Return the [x, y] coordinate for the center point of the cell that contains the specified text.  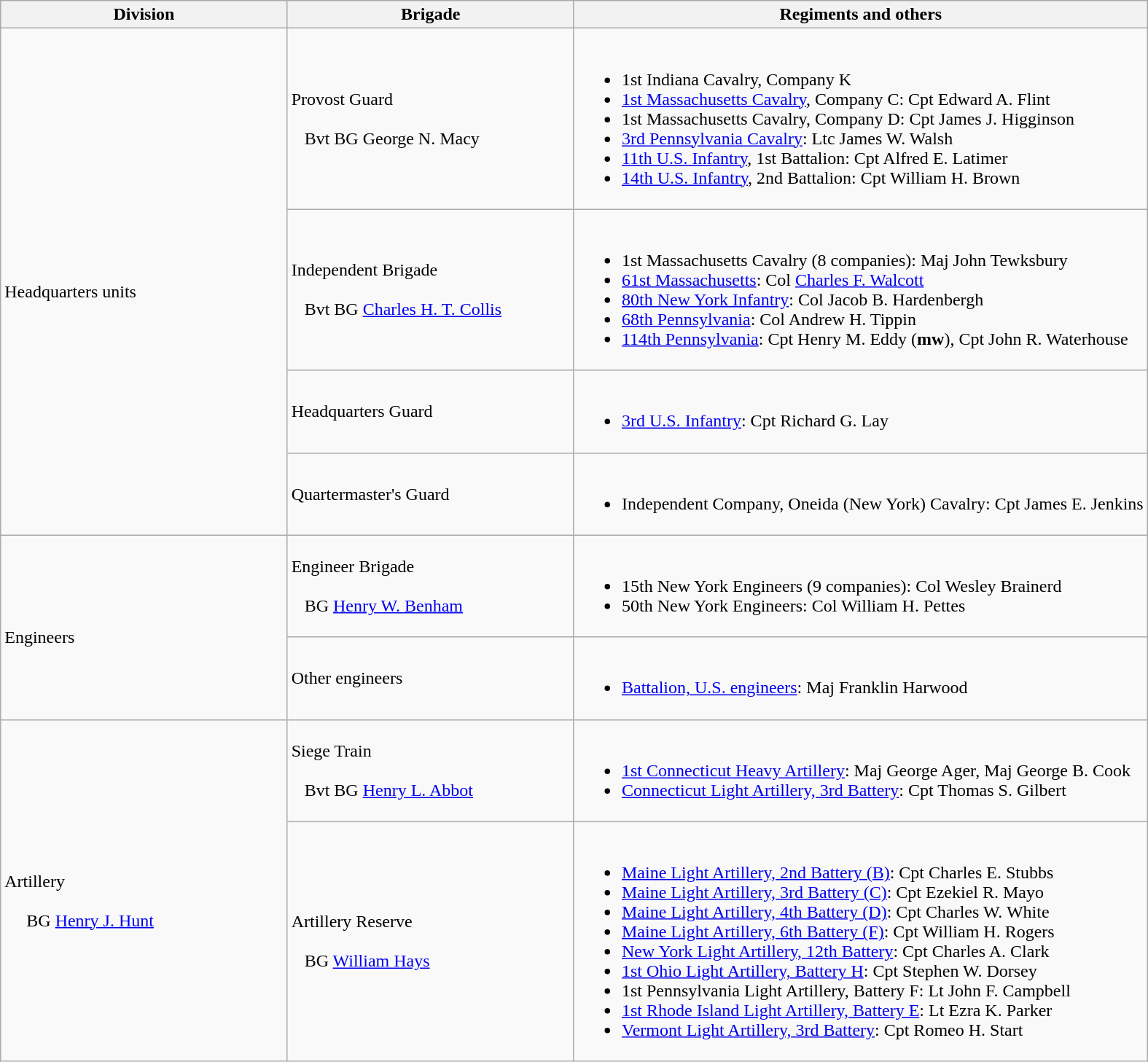
Artillery Reserve BG William Hays [430, 942]
Engineer Brigade BG Henry W. Benham [430, 586]
Other engineers [430, 678]
3rd U.S. Infantry: Cpt Richard G. Lay [860, 411]
Battalion, U.S. engineers: Maj Franklin Harwood [860, 678]
Engineers [144, 627]
Division [144, 15]
Independent Brigade Bvt BG Charles H. T. Collis [430, 290]
Headquarters Guard [430, 411]
Provost Guard Bvt BG George N. Macy [430, 119]
Independent Company, Oneida (New York) Cavalry: Cpt James E. Jenkins [860, 494]
Quartermaster's Guard [430, 494]
Regiments and others [860, 15]
15th New York Engineers (9 companies): Col Wesley Brainerd50th New York Engineers: Col William H. Pettes [860, 586]
Artillery BG Henry J. Hunt [144, 891]
Headquarters units [144, 281]
1st Connecticut Heavy Artillery: Maj George Ager, Maj George B. CookConnecticut Light Artillery, 3rd Battery: Cpt Thomas S. Gilbert [860, 770]
Siege Train Bvt BG Henry L. Abbot [430, 770]
Brigade [430, 15]
